Scan for the cell matching the given text and deliver its (X, Y) coordinate at center. 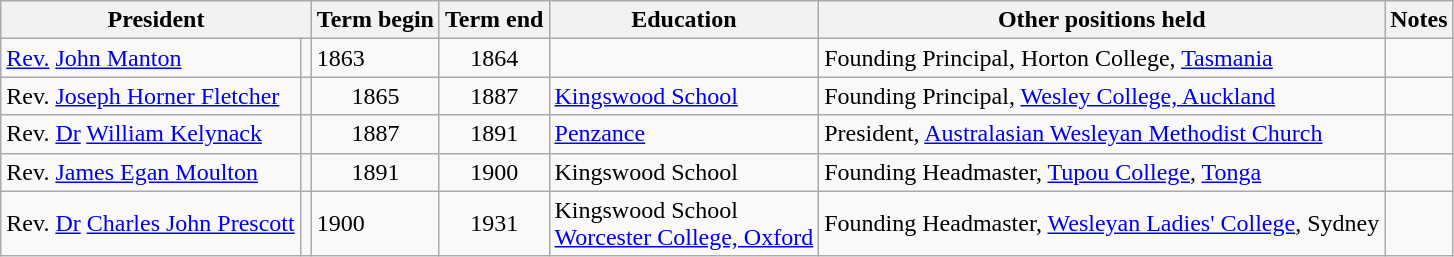
Term end (494, 20)
Rev. James Egan Moulton (150, 172)
Founding Headmaster, Tupou College, Tonga (1102, 172)
Kingswood SchoolWorcester College, Oxford (684, 224)
1865 (375, 96)
Founding Principal, Wesley College, Auckland (1102, 96)
1864 (494, 58)
1863 (375, 58)
President (156, 20)
Rev. John Manton (150, 58)
Rev. Dr William Kelynack (150, 134)
Founding Headmaster, Wesleyan Ladies' College, Sydney (1102, 224)
Penzance (684, 134)
Other positions held (1102, 20)
Notes (1419, 20)
Rev. Joseph Horner Fletcher (150, 96)
Term begin (375, 20)
Founding Principal, Horton College, Tasmania (1102, 58)
President, Australasian Wesleyan Methodist Church (1102, 134)
1931 (494, 224)
Rev. Dr Charles John Prescott (150, 224)
Education (684, 20)
